Scan for the cell matching the given text and deliver its (x, y) coordinate at center. 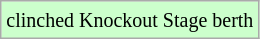
clinched Knockout Stage berth (130, 20)
